Pinpoint the cell where the given text exists, returning its [X, Y] midpoint coordinate. 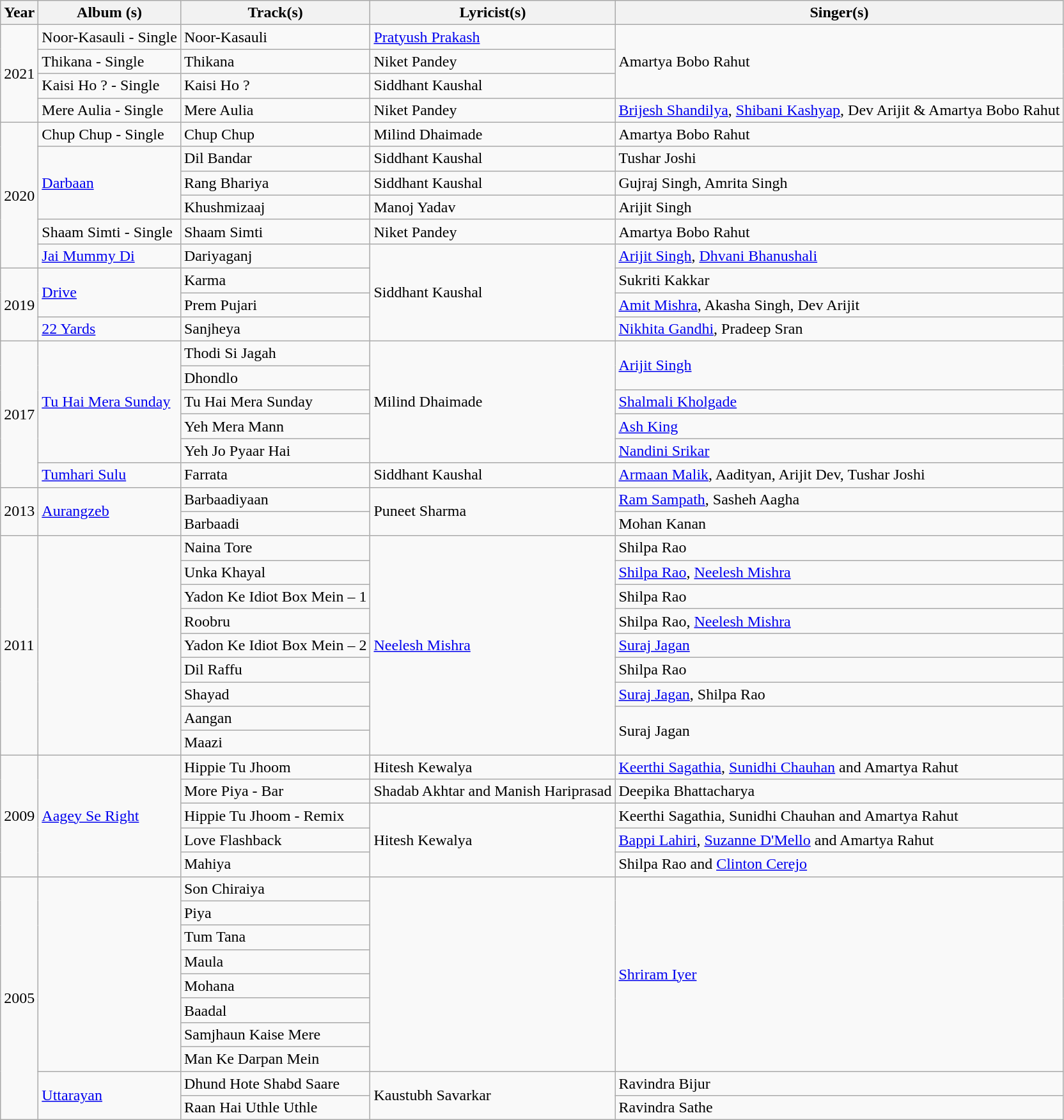
Sukriti Kakkar [839, 280]
2013 [19, 511]
Shaam Simti - Single [110, 231]
Mohan Kanan [839, 524]
Noor-Kasauli [275, 37]
Ravindra Bijur [839, 1084]
Shriram Iyer [839, 974]
Shaam Simti [275, 231]
Jai Mummy Di [110, 256]
Armaan Malik, Aadityan, Arijit Dev, Tushar Joshi [839, 475]
Mahiya [275, 864]
Hippie Tu Jhoom [275, 767]
Neelesh Mishra [492, 646]
Tushar Joshi [839, 159]
Shilpa Rao and Clinton Cerejo [839, 864]
Tum Tana [275, 937]
Darbaan [110, 183]
Gujraj Singh, Amrita Singh [839, 183]
Maula [275, 961]
Dariyaganj [275, 256]
Nikhita Gandhi, Pradeep Sran [839, 329]
Baadal [275, 1010]
Dhund Hote Shabd Saare [275, 1084]
Bappi Lahiri, Suzanne D'Mello and Amartya Rahut [839, 840]
Uttarayan [110, 1096]
Noor-Kasauli - Single [110, 37]
Yadon Ke Idiot Box Mein – 1 [275, 596]
2017 [19, 414]
Sanjheya [275, 329]
Thodi Si Jagah [275, 354]
Shayad [275, 694]
Aangan [275, 719]
Manoj Yadav [492, 207]
Roobru [275, 621]
Ram Sampath, Sasheh Aagha [839, 499]
Dil Raffu [275, 669]
Thikana - Single [110, 61]
Amit Mishra, Akasha Singh, Dev Arijit [839, 305]
Rang Bhariya [275, 183]
Chup Chup - Single [110, 134]
Drive [110, 292]
Suraj Jagan, Shilpa Rao [839, 694]
Yeh Jo Pyaar Hai [275, 451]
Ash King [839, 426]
2021 [19, 74]
Deepika Bhattacharya [839, 791]
Son Chiraiya [275, 889]
22 Yards [110, 329]
Mere Aulia [275, 110]
Man Ke Darpan Mein [275, 1059]
Puneet Sharma [492, 511]
Arijit Singh, Dhvani Bhanushali [839, 256]
Kaisi Ho ? [275, 86]
Album (s) [110, 13]
Singer(s) [839, 13]
Kaisi Ho ? - Single [110, 86]
Raan Hai Uthle Uthle [275, 1108]
2011 [19, 646]
Thikana [275, 61]
Love Flashback [275, 840]
Yadon Ke Idiot Box Mein – 2 [275, 645]
Brijesh Shandilya, Shibani Kashyap, Dev Arijit & Amartya Bobo Rahut [839, 110]
Lyricist(s) [492, 13]
Hippie Tu Jhoom - Remix [275, 816]
Maazi [275, 743]
Mere Aulia - Single [110, 110]
Tumhari Sulu [110, 475]
Prem Pujari [275, 305]
Year [19, 13]
Nandini Srikar [839, 451]
Shadab Akhtar and Manish Hariprasad [492, 791]
2020 [19, 195]
2009 [19, 816]
Aagey Se Right [110, 816]
More Piya - Bar [275, 791]
Track(s) [275, 13]
Chup Chup [275, 134]
2005 [19, 999]
Karma [275, 280]
Kaustubh Savarkar [492, 1096]
Naina Tore [275, 548]
Aurangzeb [110, 511]
2019 [19, 304]
Barbaadiyaan [275, 499]
Dhondlo [275, 378]
Samjhaun Kaise Mere [275, 1034]
Yeh Mera Mann [275, 426]
Mohana [275, 986]
Barbaadi [275, 524]
Shalmali Kholgade [839, 402]
Unka Khayal [275, 572]
Khushmizaaj [275, 207]
Ravindra Sathe [839, 1108]
Piya [275, 913]
Dil Bandar [275, 159]
Pratyush Prakash [492, 37]
Farrata [275, 475]
